For the text-containing cell, return its midpoint in [x, y] coordinate format. 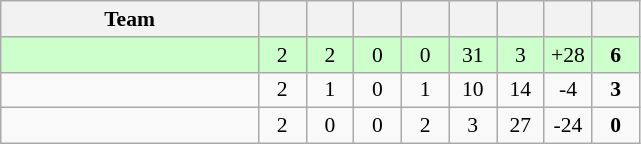
27 [520, 126]
14 [520, 90]
+28 [568, 55]
Team [130, 19]
-24 [568, 126]
31 [473, 55]
6 [616, 55]
-4 [568, 90]
10 [473, 90]
